Capture the cell that displays the provided text and extract its (x, y) central coordinate. 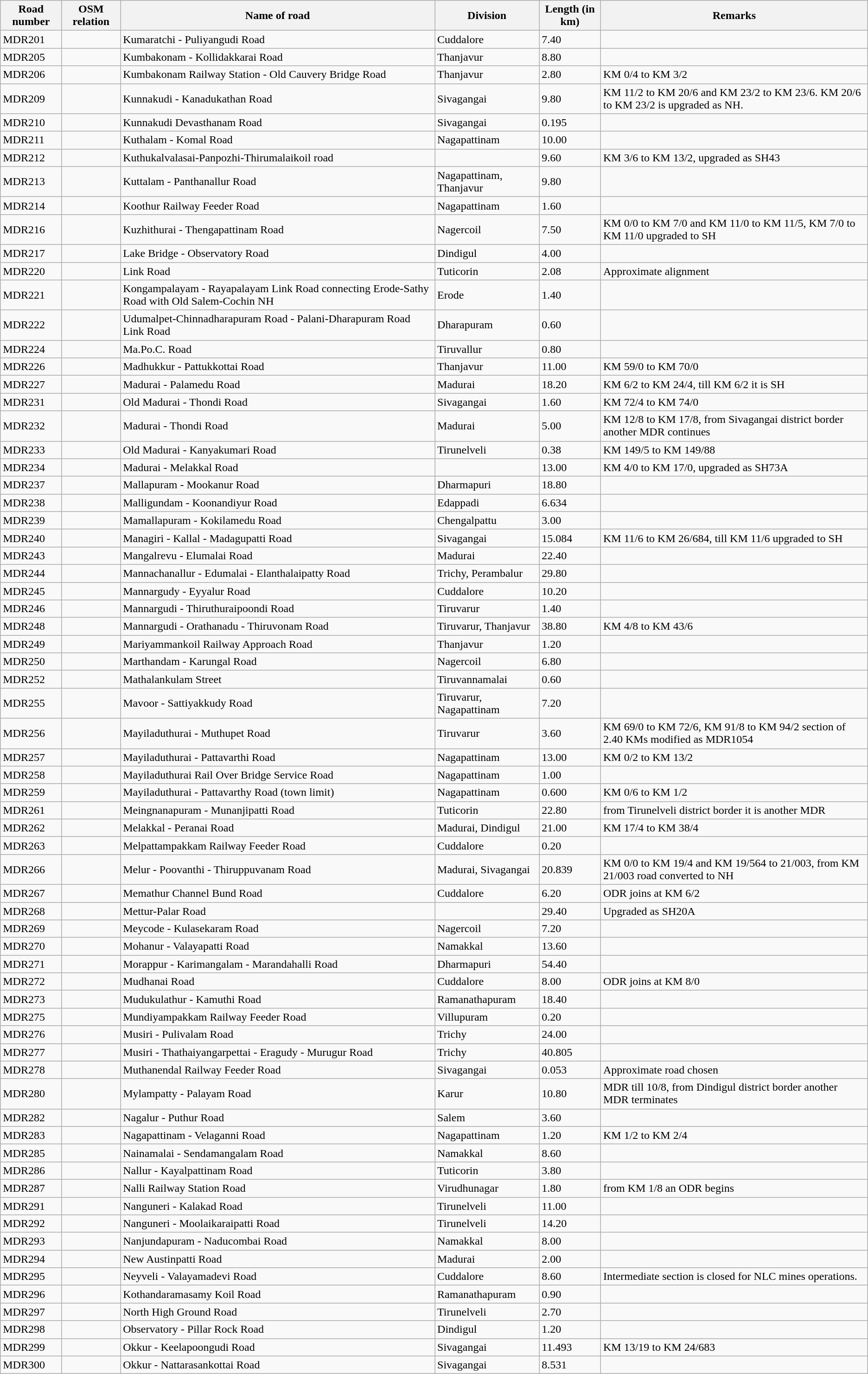
14.20 (570, 1224)
Melur - Poovanthi - Thiruppuvanam Road (278, 869)
Mannachanallur - Edumalai - Elanthalaipatty Road (278, 573)
Remarks (734, 16)
10.20 (570, 591)
North High Ground Road (278, 1312)
Chengalpattu (487, 520)
Approximate road chosen (734, 1070)
MDR261 (31, 810)
Mayiladuthurai - Pattavarthi Road (278, 757)
MDR222 (31, 326)
MDR217 (31, 253)
1.00 (570, 775)
Madurai - Melakkal Road (278, 467)
22.40 (570, 556)
Dharapuram (487, 326)
MDR201 (31, 39)
8.80 (570, 57)
MDR297 (31, 1312)
Marthandam - Karungal Road (278, 662)
40.805 (570, 1052)
MDR248 (31, 626)
6.20 (570, 893)
MDR212 (31, 158)
5.00 (570, 426)
Kunnakudi Devasthanam Road (278, 122)
KM 13/19 to KM 24/683 (734, 1347)
Nagalur - Puthur Road (278, 1118)
Karur (487, 1093)
1.80 (570, 1188)
MDR266 (31, 869)
Mannargudi - Orathanadu - Thiruvonam Road (278, 626)
Kothandaramasamy Koil Road (278, 1294)
Okkur - Nattarasankottai Road (278, 1365)
Name of road (278, 16)
MDR249 (31, 644)
2.08 (570, 271)
38.80 (570, 626)
Kuthalam - Komal Road (278, 140)
MDR294 (31, 1259)
KM 11/6 to KM 26/684, till KM 11/6 upgraded to SH (734, 538)
MDR255 (31, 703)
Tiruvannamalai (487, 679)
MDR300 (31, 1365)
MDR209 (31, 98)
Neyveli - Valayamadevi Road (278, 1277)
Melakkal - Peranai Road (278, 828)
0.195 (570, 122)
MDR244 (31, 573)
MDR245 (31, 591)
MDR205 (31, 57)
9.60 (570, 158)
2.00 (570, 1259)
MDR282 (31, 1118)
20.839 (570, 869)
18.80 (570, 485)
Madhukkur - Pattukkottai Road (278, 367)
Kuthukalvalasai-Panpozhi-Thirumalaikoil road (278, 158)
MDR231 (31, 402)
Road number (31, 16)
0.38 (570, 450)
MDR238 (31, 503)
KM 11/2 to KM 20/6 and KM 23/2 to KM 23/6. KM 20/6 to KM 23/2 is upgraded as NH. (734, 98)
11.493 (570, 1347)
MDR257 (31, 757)
MDR273 (31, 999)
MDR243 (31, 556)
KM 0/6 to KM 1/2 (734, 792)
MDR268 (31, 911)
15.084 (570, 538)
MDR206 (31, 75)
Kumaratchi - Puliyangudi Road (278, 39)
Trichy, Perambalur (487, 573)
MDR295 (31, 1277)
21.00 (570, 828)
KM 0/0 to KM 7/0 and KM 11/0 to KM 11/5, KM 7/0 to KM 11/0 upgraded to SH (734, 229)
KM 17/4 to KM 38/4 (734, 828)
2.70 (570, 1312)
Edappadi (487, 503)
MDR till 10/8, from Dindigul district border another MDR terminates (734, 1093)
MDR246 (31, 609)
MDR276 (31, 1035)
0.90 (570, 1294)
MDR270 (31, 946)
MDR237 (31, 485)
KM 149/5 to KM 149/88 (734, 450)
MDR272 (31, 982)
Mayiladuthurai Rail Over Bridge Service Road (278, 775)
Kunnakudi - Kanadukathan Road (278, 98)
KM 72/4 to KM 74/0 (734, 402)
Koothur Railway Feeder Road (278, 205)
Mavoor - Sattiyakkudy Road (278, 703)
0.053 (570, 1070)
10.80 (570, 1093)
Nanjundapuram - Naducombai Road (278, 1241)
Mariyammankoil Railway Approach Road (278, 644)
MDR275 (31, 1017)
Ma.Po.C. Road (278, 349)
Mettur-Palar Road (278, 911)
6.80 (570, 662)
3.80 (570, 1170)
Division (487, 16)
MDR285 (31, 1153)
MDR280 (31, 1093)
29.40 (570, 911)
MDR278 (31, 1070)
Madurai, Sivagangai (487, 869)
Meycode - Kulasekaram Road (278, 929)
MDR211 (31, 140)
Intermediate section is closed for NLC mines operations. (734, 1277)
54.40 (570, 964)
MDR291 (31, 1206)
Kumbakonam - Kollidakkarai Road (278, 57)
KM 12/8 to KM 17/8, from Sivagangai district border another MDR continues (734, 426)
MDR220 (31, 271)
Musiri - Pulivalam Road (278, 1035)
MDR233 (31, 450)
ODR joins at KM 8/0 (734, 982)
Mangalrevu - Elumalai Road (278, 556)
Villupuram (487, 1017)
MDR216 (31, 229)
Madurai, Dindigul (487, 828)
8.531 (570, 1365)
KM 59/0 to KM 70/0 (734, 367)
MDR267 (31, 893)
MDR298 (31, 1329)
Lake Bridge - Observatory Road (278, 253)
MDR213 (31, 182)
Mathalankulam Street (278, 679)
MDR214 (31, 205)
Morappur - Karimangalam - Marandahalli Road (278, 964)
KM 0/4 to KM 3/2 (734, 75)
6.634 (570, 503)
18.40 (570, 999)
Link Road (278, 271)
KM 0/0 to KM 19/4 and KM 19/564 to 21/003, from KM 21/003 road converted to NH (734, 869)
Mallapuram - Mookanur Road (278, 485)
Length (in km) (570, 16)
Mylampatty - Palayam Road (278, 1093)
MDR252 (31, 679)
MDR221 (31, 295)
24.00 (570, 1035)
4.00 (570, 253)
MDR226 (31, 367)
Meingnanapuram - Munanjipatti Road (278, 810)
Observatory - Pillar Rock Road (278, 1329)
KM 3/6 to KM 13/2, upgraded as SH43 (734, 158)
Tiruvallur (487, 349)
MDR299 (31, 1347)
3.00 (570, 520)
2.80 (570, 75)
Memathur Channel Bund Road (278, 893)
Nalli Railway Station Road (278, 1188)
MDR262 (31, 828)
MDR240 (31, 538)
MDR258 (31, 775)
MDR263 (31, 845)
Kuzhithurai - Thengapattinam Road (278, 229)
MDR256 (31, 734)
Mudhanai Road (278, 982)
MDR293 (31, 1241)
Malligundam - Koonandiyur Road (278, 503)
Nanguneri - Moolaikaraipatti Road (278, 1224)
0.600 (570, 792)
MDR283 (31, 1135)
Mayiladuthurai - Muthupet Road (278, 734)
Okkur - Keelapoongudi Road (278, 1347)
MDR296 (31, 1294)
Udumalpet-Chinnadharapuram Road - Palani-Dharapuram Road Link Road (278, 326)
Old Madurai - Kanyakumari Road (278, 450)
Upgraded as SH20A (734, 911)
MDR271 (31, 964)
7.50 (570, 229)
Madurai - Palamedu Road (278, 384)
from Tirunelveli district border it is another MDR (734, 810)
KM 1/2 to KM 2/4 (734, 1135)
MDR224 (31, 349)
29.80 (570, 573)
Nanguneri - Kalakad Road (278, 1206)
13.60 (570, 946)
MDR210 (31, 122)
Nagapattinam - Velaganni Road (278, 1135)
Old Madurai - Thondi Road (278, 402)
7.40 (570, 39)
ODR joins at KM 6/2 (734, 893)
MDR232 (31, 426)
10.00 (570, 140)
KM 6/2 to KM 24/4, till KM 6/2 it is SH (734, 384)
Musiri - Thathaiyangarpettai - Eragudy - Murugur Road (278, 1052)
MDR287 (31, 1188)
Kumbakonam Railway Station - Old Cauvery Bridge Road (278, 75)
Mohanur - Valayapatti Road (278, 946)
Approximate alignment (734, 271)
Kuttalam - Panthanallur Road (278, 182)
Mayiladuthurai - Pattavarthy Road (town limit) (278, 792)
KM 69/0 to KM 72/6, KM 91/8 to KM 94/2 section of 2.40 KMs modified as MDR1054 (734, 734)
MDR250 (31, 662)
Salem (487, 1118)
New Austinpatti Road (278, 1259)
Tiruvarur, Nagapattinam (487, 703)
Nainamalai - Sendamangalam Road (278, 1153)
Mannargudi - Thiruthuraipoondi Road (278, 609)
Madurai - Thondi Road (278, 426)
Mudukulathur - Kamuthi Road (278, 999)
Erode (487, 295)
MDR269 (31, 929)
MDR234 (31, 467)
18.20 (570, 384)
Mamallapuram - Kokilamedu Road (278, 520)
KM 4/0 to KM 17/0, upgraded as SH73A (734, 467)
OSM relation (91, 16)
MDR239 (31, 520)
MDR227 (31, 384)
MDR277 (31, 1052)
Mannargudy - Eyyalur Road (278, 591)
MDR292 (31, 1224)
KM 0/2 to KM 13/2 (734, 757)
Melpattampakkam Railway Feeder Road (278, 845)
MDR286 (31, 1170)
Managiri - Kallal - Madagupatti Road (278, 538)
KM 4/8 to KM 43/6 (734, 626)
Nagapattinam, Thanjavur (487, 182)
from KM 1/8 an ODR begins (734, 1188)
Kongampalayam - Rayapalayam Link Road connecting Erode-Sathy Road with Old Salem-Cochin NH (278, 295)
MDR259 (31, 792)
0.80 (570, 349)
Virudhunagar (487, 1188)
Mundiyampakkam Railway Feeder Road (278, 1017)
22.80 (570, 810)
Nallur - Kayalpattinam Road (278, 1170)
Muthanendal Railway Feeder Road (278, 1070)
Tiruvarur, Thanjavur (487, 626)
